Determine the [X, Y] coordinate at the center of the cell enclosing the given text.  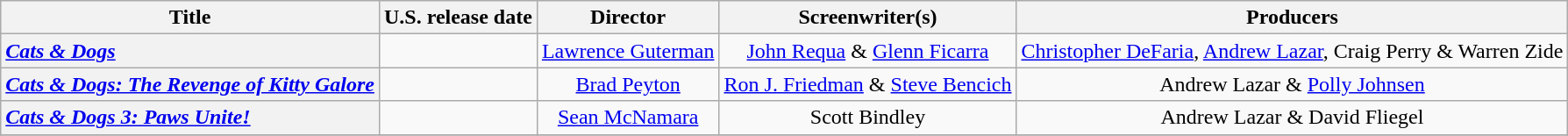
Lawrence Guterman [628, 51]
Screenwriter(s) [868, 18]
Sean McNamara [628, 118]
Cats & Dogs 3: Paws Unite! [190, 118]
Cats & Dogs: The Revenge of Kitty Galore [190, 84]
Scott Bindley [868, 118]
Ron J. Friedman & Steve Bencich [868, 84]
Andrew Lazar & David Fliegel [1293, 118]
Christopher DeFaria, Andrew Lazar, Craig Perry & Warren Zide [1293, 51]
Director [628, 18]
Brad Peyton [628, 84]
John Requa & Glenn Ficarra [868, 51]
Producers [1293, 18]
Cats & Dogs [190, 51]
Title [190, 18]
U.S. release date [458, 18]
Andrew Lazar & Polly Johnsen [1293, 84]
